For the text-containing cell, return its midpoint in [X, Y] coordinate format. 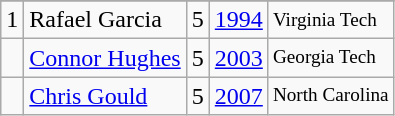
Georgia Tech [330, 58]
1994 [238, 20]
2007 [238, 96]
Rafael Garcia [105, 20]
Connor Hughes [105, 58]
Virginia Tech [330, 20]
Chris Gould [105, 96]
1 [12, 20]
2003 [238, 58]
North Carolina [330, 96]
